Pinpoint the cell where the given text exists, returning its (x, y) midpoint coordinate. 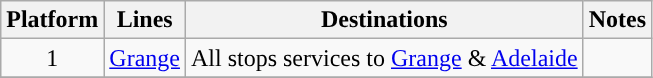
Platform (52, 20)
Lines (145, 20)
Notes (617, 20)
1 (52, 58)
Destinations (384, 20)
All stops services to Grange & Adelaide (384, 58)
Grange (145, 58)
